Extract the [x, y] coordinate from the center of the cell holding the provided text.  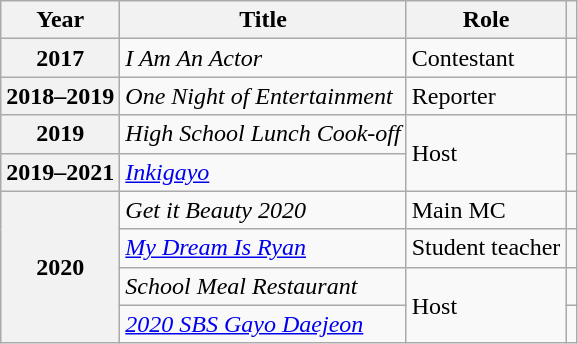
High School Lunch Cook-off [263, 134]
2020 [60, 267]
Role [486, 20]
Contestant [486, 58]
One Night of Entertainment [263, 96]
I Am An Actor [263, 58]
2019–2021 [60, 172]
School Meal Restaurant [263, 286]
My Dream Is Ryan [263, 248]
2018–2019 [60, 96]
2020 SBS Gayo Daejeon [263, 324]
Get it Beauty 2020 [263, 210]
2019 [60, 134]
Main MC [486, 210]
2017 [60, 58]
Year [60, 20]
Reporter [486, 96]
Student teacher [486, 248]
Inkigayo [263, 172]
Title [263, 20]
